Return the [x, y] coordinate for the center point of the cell that contains the specified text.  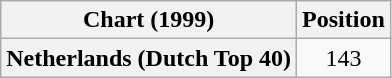
Netherlands (Dutch Top 40) [149, 58]
Position [344, 20]
143 [344, 58]
Chart (1999) [149, 20]
